Provide the [x, y] coordinate of the cell's center where the given text is located.  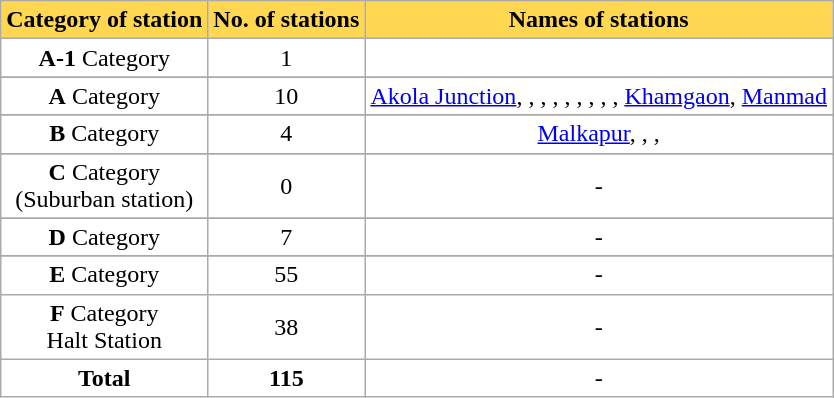
A-1 Category [104, 58]
Malkapur, , , [599, 134]
Category of station [104, 20]
55 [286, 275]
10 [286, 96]
No. of stations [286, 20]
B Category [104, 134]
38 [286, 326]
7 [286, 237]
E Category [104, 275]
D Category [104, 237]
F CategoryHalt Station [104, 326]
1 [286, 58]
Names of stations [599, 20]
Total [104, 378]
115 [286, 378]
C Category(Suburban station) [104, 186]
4 [286, 134]
A Category [104, 96]
0 [286, 186]
Akola Junction, , , , , , , , , Khamgaon, Manmad [599, 96]
